Determine the (x, y) coordinate at the center of the cell enclosing the given text.  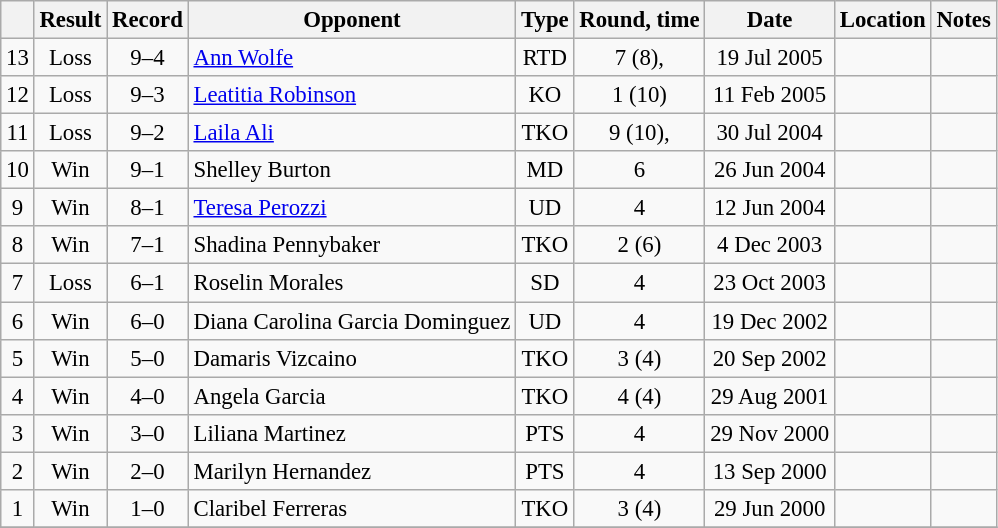
19 Jul 2005 (770, 58)
2 (6) (640, 245)
13 (18, 58)
Claribel Ferreras (352, 509)
Diana Carolina Garcia Dominguez (352, 321)
9–2 (148, 133)
6–1 (148, 283)
Marilyn Hernandez (352, 471)
Shelley Burton (352, 170)
4 Dec 2003 (770, 245)
9–4 (148, 58)
7 (8), (640, 58)
RTD (545, 58)
SD (545, 283)
Notes (964, 20)
Ann Wolfe (352, 58)
9–1 (148, 170)
Round, time (640, 20)
8 (18, 245)
2 (18, 471)
KO (545, 95)
1 (18, 509)
Opponent (352, 20)
29 Aug 2001 (770, 396)
Date (770, 20)
Shadina Pennybaker (352, 245)
Liliana Martinez (352, 433)
Laila Ali (352, 133)
19 Dec 2002 (770, 321)
10 (18, 170)
8–1 (148, 208)
3–0 (148, 433)
23 Oct 2003 (770, 283)
Location (882, 20)
1–0 (148, 509)
Roselin Morales (352, 283)
Leatitia Robinson (352, 95)
MD (545, 170)
29 Nov 2000 (770, 433)
Damaris Vizcaino (352, 358)
13 Sep 2000 (770, 471)
5–0 (148, 358)
7 (18, 283)
Record (148, 20)
Type (545, 20)
1 (10) (640, 95)
30 Jul 2004 (770, 133)
20 Sep 2002 (770, 358)
Result (70, 20)
26 Jun 2004 (770, 170)
Teresa Perozzi (352, 208)
11 (18, 133)
9 (10), (640, 133)
4 (4) (640, 396)
4–0 (148, 396)
11 Feb 2005 (770, 95)
2–0 (148, 471)
29 Jun 2000 (770, 509)
5 (18, 358)
9–3 (148, 95)
12 Jun 2004 (770, 208)
3 (18, 433)
6–0 (148, 321)
9 (18, 208)
Angela Garcia (352, 396)
7–1 (148, 245)
12 (18, 95)
